From the cell containing the given text, extract its center point as (x, y) coordinate. 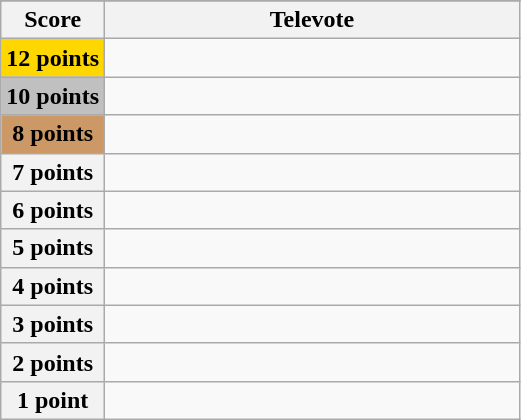
5 points (53, 248)
1 point (53, 400)
3 points (53, 324)
Televote (312, 20)
8 points (53, 134)
4 points (53, 286)
2 points (53, 362)
7 points (53, 172)
10 points (53, 96)
12 points (53, 58)
Score (53, 20)
6 points (53, 210)
